Return (X, Y) of the center of cell containing provided text 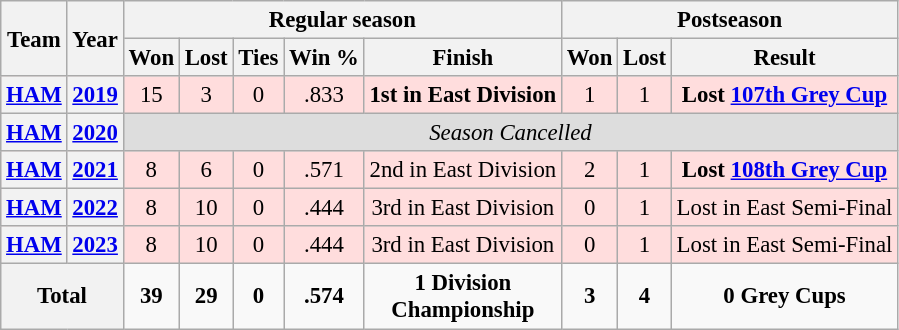
2022 (95, 208)
29 (206, 296)
Postseason (729, 20)
0 Grey Cups (784, 296)
Result (784, 58)
.833 (324, 95)
2019 (95, 95)
2023 (95, 245)
1 DivisionChampionship (462, 296)
2021 (95, 170)
Lost 108th Grey Cup (784, 170)
Year (95, 38)
2nd in East Division (462, 170)
39 (151, 296)
Lost 107th Grey Cup (784, 95)
Win % (324, 58)
6 (206, 170)
Ties (258, 58)
Finish (462, 58)
Total (62, 296)
2 (589, 170)
1st in East Division (462, 95)
Season Cancelled (510, 133)
.574 (324, 296)
Team (34, 38)
15 (151, 95)
.571 (324, 170)
2020 (95, 133)
Regular season (342, 20)
4 (645, 296)
